Identify which cell holds the provided text, then report its [X, Y] central coordinate. 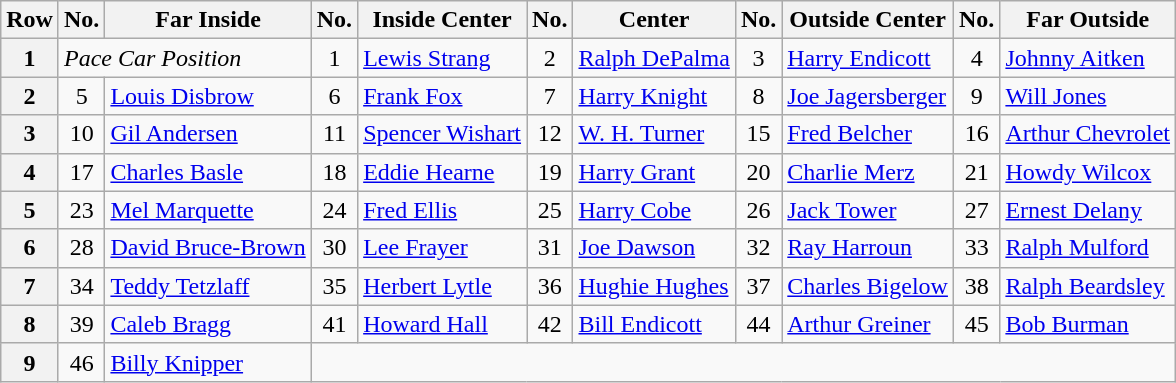
Harry Knight [654, 96]
Louis Disbrow [208, 96]
Arthur Chevrolet [1088, 134]
Spencer Wishart [442, 134]
19 [550, 172]
Fred Belcher [868, 134]
Bob Burman [1088, 324]
24 [334, 210]
Hughie Hughes [654, 286]
42 [550, 324]
17 [81, 172]
Joe Jagersberger [868, 96]
16 [976, 134]
26 [758, 210]
31 [550, 248]
Inside Center [442, 20]
Frank Fox [442, 96]
Caleb Bragg [208, 324]
Charlie Merz [868, 172]
Ralph DePalma [654, 58]
W. H. Turner [654, 134]
Jack Tower [868, 210]
Arthur Greiner [868, 324]
Harry Cobe [654, 210]
34 [81, 286]
36 [550, 286]
37 [758, 286]
11 [334, 134]
Lee Frayer [442, 248]
30 [334, 248]
Lewis Strang [442, 58]
Eddie Hearne [442, 172]
Harry Endicott [868, 58]
Fred Ellis [442, 210]
David Bruce-Brown [208, 248]
18 [334, 172]
32 [758, 248]
23 [81, 210]
Howard Hall [442, 324]
45 [976, 324]
Ray Harroun [868, 248]
Center [654, 20]
Gil Andersen [208, 134]
Will Jones [1088, 96]
12 [550, 134]
41 [334, 324]
Ralph Mulford [1088, 248]
Joe Dawson [654, 248]
20 [758, 172]
Bill Endicott [654, 324]
35 [334, 286]
21 [976, 172]
Ralph Beardsley [1088, 286]
27 [976, 210]
Teddy Tetzlaff [208, 286]
Pace Car Position [184, 58]
46 [81, 362]
Harry Grant [654, 172]
28 [81, 248]
Far Inside [208, 20]
Charles Bigelow [868, 286]
10 [81, 134]
38 [976, 286]
Herbert Lytle [442, 286]
Row [30, 20]
Far Outside [1088, 20]
Howdy Wilcox [1088, 172]
Ernest Delany [1088, 210]
25 [550, 210]
44 [758, 324]
39 [81, 324]
Johnny Aitken [1088, 58]
33 [976, 248]
Outside Center [868, 20]
Billy Knipper [208, 362]
Mel Marquette [208, 210]
Charles Basle [208, 172]
15 [758, 134]
